For the text-containing cell, return its midpoint in [x, y] coordinate format. 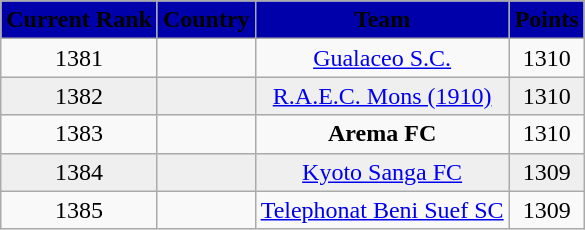
Arema FC [382, 134]
R.A.E.C. Mons (1910) [382, 96]
1385 [80, 210]
1383 [80, 134]
Current Rank [80, 20]
Team [382, 20]
Telephonat Beni Suef SC [382, 210]
1382 [80, 96]
Gualaceo S.C. [382, 58]
1381 [80, 58]
1384 [80, 172]
Kyoto Sanga FC [382, 172]
Points [546, 20]
Country [206, 20]
